Determine the [x, y] coordinate at the center of the cell enclosing the given text.  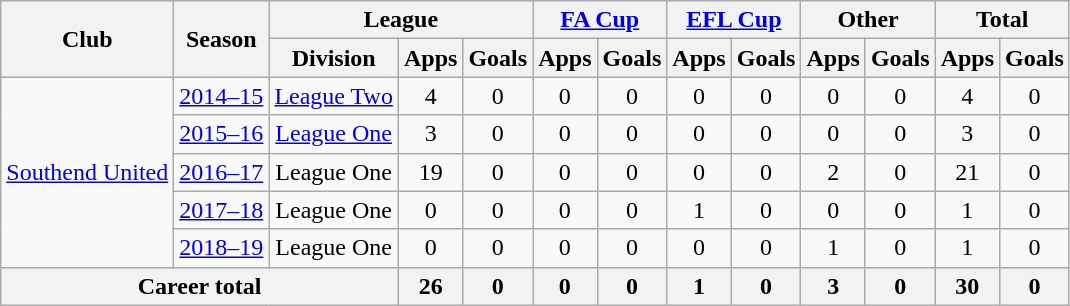
2015–16 [222, 134]
Division [334, 58]
2017–18 [222, 210]
19 [430, 172]
2014–15 [222, 96]
Season [222, 39]
30 [967, 286]
Southend United [88, 172]
2 [833, 172]
EFL Cup [734, 20]
Club [88, 39]
League [401, 20]
2018–19 [222, 248]
Career total [200, 286]
League Two [334, 96]
2016–17 [222, 172]
FA Cup [600, 20]
Other [868, 20]
Total [1002, 20]
26 [430, 286]
21 [967, 172]
